Search for the cell housing the specified text and yield its [x, y] center coordinate. 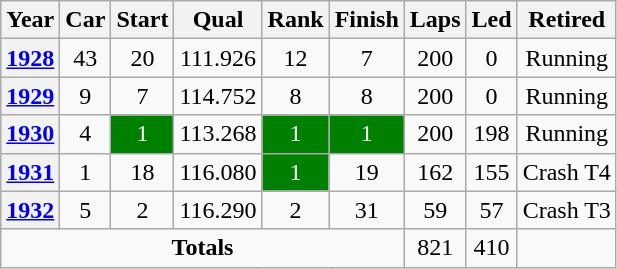
5 [86, 210]
116.290 [218, 210]
59 [435, 210]
1932 [30, 210]
Qual [218, 20]
Finish [366, 20]
43 [86, 58]
19 [366, 172]
Laps [435, 20]
18 [142, 172]
113.268 [218, 134]
31 [366, 210]
Totals [203, 248]
821 [435, 248]
4 [86, 134]
Retired [566, 20]
111.926 [218, 58]
1931 [30, 172]
114.752 [218, 96]
198 [492, 134]
20 [142, 58]
Car [86, 20]
1929 [30, 96]
Led [492, 20]
162 [435, 172]
Crash T4 [566, 172]
Year [30, 20]
116.080 [218, 172]
155 [492, 172]
410 [492, 248]
9 [86, 96]
57 [492, 210]
Rank [296, 20]
Crash T3 [566, 210]
Start [142, 20]
1930 [30, 134]
1928 [30, 58]
12 [296, 58]
